Locate the cell with the specified text and output its [x, y] center coordinate. 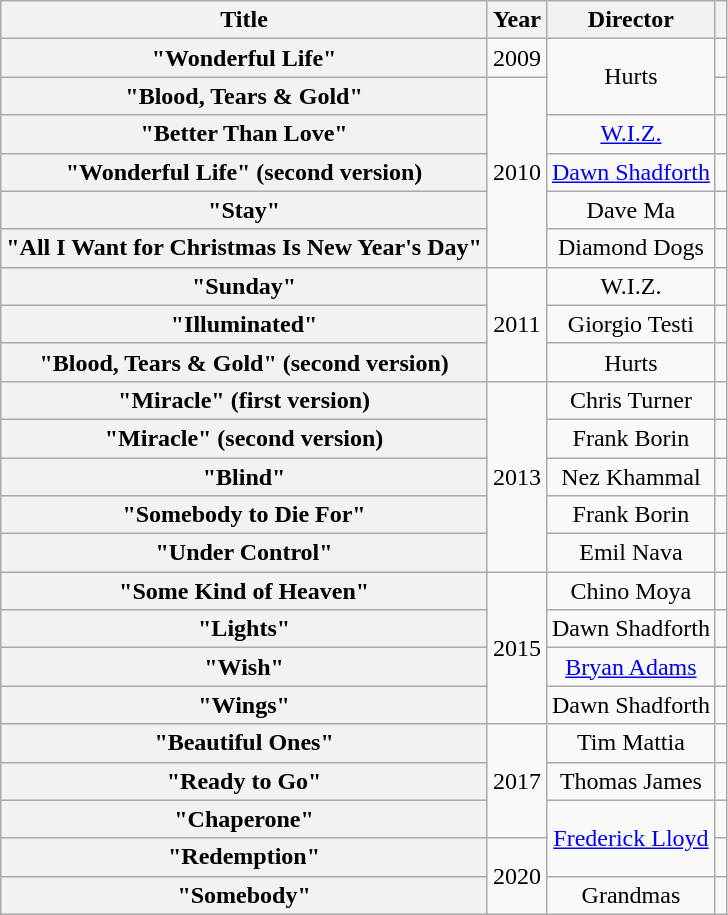
"Blind" [244, 477]
"Somebody" [244, 895]
"Wings" [244, 705]
"Redemption" [244, 857]
Frederick Lloyd [630, 838]
2009 [516, 58]
"Miracle" (first version) [244, 400]
"All I Want for Christmas Is New Year's Day" [244, 248]
"Wish" [244, 667]
Emil Nava [630, 553]
Dave Ma [630, 210]
Bryan Adams [630, 667]
Diamond Dogs [630, 248]
"Sunday" [244, 286]
"Under Control" [244, 553]
"Blood, Tears & Gold" (second version) [244, 362]
Director [630, 20]
Thomas James [630, 781]
"Beautiful Ones" [244, 743]
Giorgio Testi [630, 324]
"Some Kind of Heaven" [244, 591]
2017 [516, 781]
2013 [516, 476]
2020 [516, 876]
"Chaperone" [244, 819]
Grandmas [630, 895]
2011 [516, 324]
"Miracle" (second version) [244, 438]
"Somebody to Die For" [244, 515]
Title [244, 20]
"Better Than Love" [244, 134]
Nez Khammal [630, 477]
2015 [516, 648]
"Wonderful Life" (second version) [244, 172]
"Ready to Go" [244, 781]
Year [516, 20]
"Lights" [244, 629]
"Illuminated" [244, 324]
Chris Turner [630, 400]
"Stay" [244, 210]
"Wonderful Life" [244, 58]
2010 [516, 172]
"Blood, Tears & Gold" [244, 96]
Tim Mattia [630, 743]
Chino Moya [630, 591]
